Locate the cell with the specified text and output its [X, Y] center coordinate. 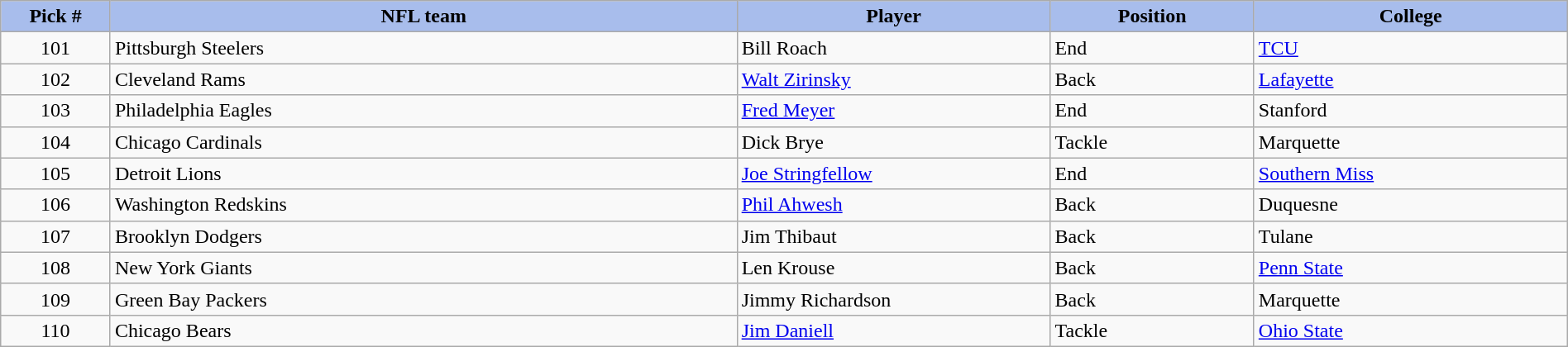
Jim Daniell [893, 330]
Chicago Cardinals [423, 142]
Ohio State [1411, 330]
103 [56, 111]
Pick # [56, 17]
Brooklyn Dodgers [423, 236]
College [1411, 17]
Detroit Lions [423, 173]
Jimmy Richardson [893, 299]
102 [56, 79]
101 [56, 48]
105 [56, 173]
TCU [1411, 48]
106 [56, 205]
Lafayette [1411, 79]
Stanford [1411, 111]
Fred Meyer [893, 111]
Cleveland Rams [423, 79]
Pittsburgh Steelers [423, 48]
Tulane [1411, 236]
Washington Redskins [423, 205]
Southern Miss [1411, 173]
Dick Brye [893, 142]
Jim Thibaut [893, 236]
107 [56, 236]
Green Bay Packers [423, 299]
Duquesne [1411, 205]
Bill Roach [893, 48]
Position [1152, 17]
NFL team [423, 17]
Walt Zirinsky [893, 79]
110 [56, 330]
109 [56, 299]
Joe Stringfellow [893, 173]
Player [893, 17]
Len Krouse [893, 268]
108 [56, 268]
Phil Ahwesh [893, 205]
104 [56, 142]
Chicago Bears [423, 330]
New York Giants [423, 268]
Penn State [1411, 268]
Philadelphia Eagles [423, 111]
